Determine the [X, Y] coordinate at the center of the cell enclosing the given text.  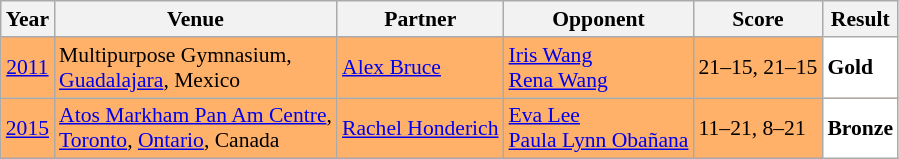
Iris Wang Rena Wang [599, 68]
Multipurpose Gymnasium,Guadalajara, Mexico [196, 68]
Opponent [599, 19]
Alex Bruce [420, 68]
Partner [420, 19]
Atos Markham Pan Am Centre,Toronto, Ontario, Canada [196, 128]
Bronze [860, 128]
11–21, 8–21 [758, 128]
21–15, 21–15 [758, 68]
Venue [196, 19]
Result [860, 19]
Rachel Honderich [420, 128]
Year [28, 19]
2011 [28, 68]
Score [758, 19]
Eva Lee Paula Lynn Obañana [599, 128]
2015 [28, 128]
Gold [860, 68]
